For the text-containing cell, return its midpoint in [X, Y] coordinate format. 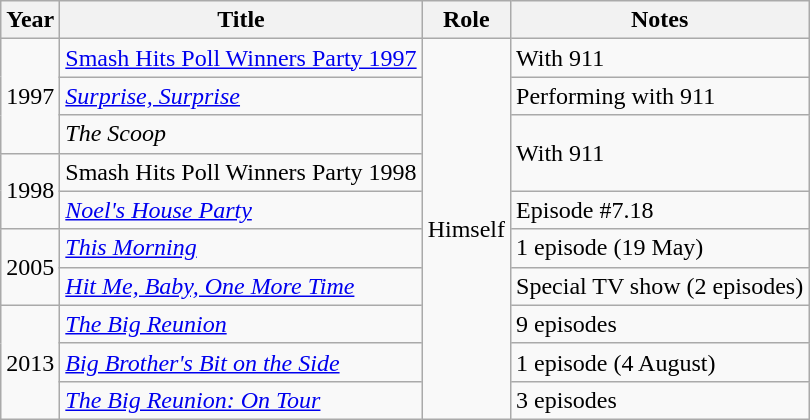
2005 [30, 267]
The Big Reunion [241, 324]
Special TV show (2 episodes) [660, 286]
Performing with 911 [660, 96]
3 episodes [660, 400]
The Scoop [241, 134]
Notes [660, 20]
Surprise, Surprise [241, 96]
Smash Hits Poll Winners Party 1997 [241, 58]
Role [466, 20]
9 episodes [660, 324]
Title [241, 20]
Episode #7.18 [660, 210]
2013 [30, 362]
This Morning [241, 248]
Smash Hits Poll Winners Party 1998 [241, 172]
1997 [30, 96]
1 episode (4 August) [660, 362]
Big Brother's Bit on the Side [241, 362]
1998 [30, 191]
Hit Me, Baby, One More Time [241, 286]
Noel's House Party [241, 210]
Himself [466, 230]
The Big Reunion: On Tour [241, 400]
Year [30, 20]
1 episode (19 May) [660, 248]
